From the cell containing the given text, extract its center point as [x, y] coordinate. 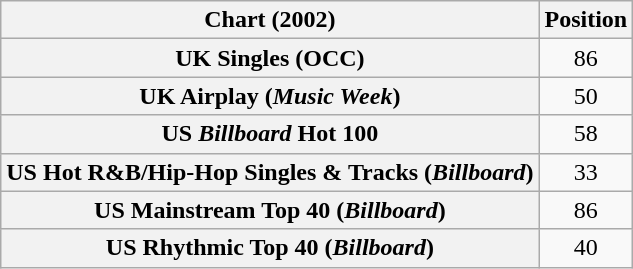
US Hot R&B/Hip-Hop Singles & Tracks (Billboard) [270, 172]
UK Airplay (Music Week) [270, 96]
33 [586, 172]
US Mainstream Top 40 (Billboard) [270, 210]
50 [586, 96]
US Billboard Hot 100 [270, 134]
40 [586, 248]
Position [586, 20]
UK Singles (OCC) [270, 58]
Chart (2002) [270, 20]
US Rhythmic Top 40 (Billboard) [270, 248]
58 [586, 134]
